Find where the given text appears and provide that cell's center as [x, y] coordinate. 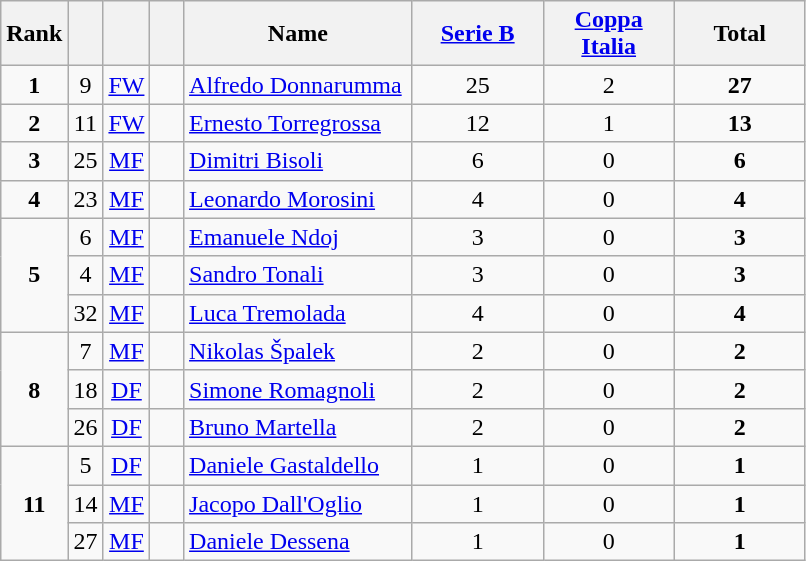
Daniele Gastaldello [298, 465]
7 [86, 351]
Luca Tremolada [298, 313]
Jacopo Dall'Oglio [298, 503]
23 [86, 199]
8 [34, 389]
Daniele Dessena [298, 542]
Coppa Italia [608, 34]
Sandro Tonali [298, 275]
14 [86, 503]
Leonardo Morosini [298, 199]
13 [740, 123]
Bruno Martella [298, 427]
32 [86, 313]
Serie B [478, 34]
Alfredo Donnarumma [298, 85]
9 [86, 85]
Nikolas Špalek [298, 351]
Name [298, 34]
Total [740, 34]
Emanuele Ndoj [298, 237]
Dimitri Bisoli [298, 161]
Ernesto Torregrossa [298, 123]
Simone Romagnoli [298, 389]
12 [478, 123]
Rank [34, 34]
18 [86, 389]
26 [86, 427]
